Return [X, Y] of the center of cell containing provided text 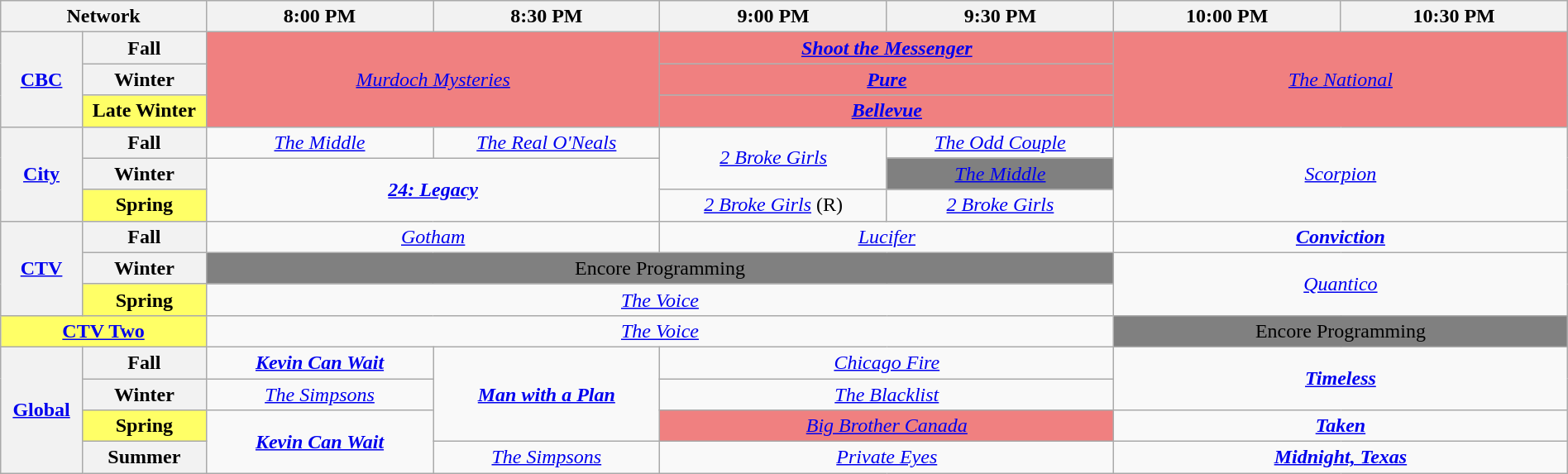
CTV Two [104, 331]
Bellevue [887, 111]
CBC [41, 79]
Chicago Fire [887, 362]
24: Legacy [433, 189]
9:00 PM [773, 17]
The Blacklist [887, 395]
Pure [887, 79]
Taken [1341, 426]
10:00 PM [1227, 17]
Global [41, 409]
9:30 PM [1000, 17]
Network [104, 17]
Shoot the Messenger [887, 48]
Gotham [433, 237]
Late Winter [144, 111]
The Real O'Neals [547, 142]
Timeless [1341, 378]
Private Eyes [887, 457]
The National [1341, 79]
Big Brother Canada [887, 426]
Summer [144, 457]
10:30 PM [1454, 17]
Midnight, Texas [1341, 457]
The Odd Couple [1000, 142]
Man with a Plan [547, 394]
CTV [41, 268]
2 Broke Girls (R) [773, 205]
Scorpion [1341, 174]
Quantico [1341, 284]
Lucifer [887, 237]
8:30 PM [547, 17]
Conviction [1341, 237]
8:00 PM [319, 17]
Murdoch Mysteries [433, 79]
City [41, 174]
